Capture the cell that displays the provided text and extract its [X, Y] central coordinate. 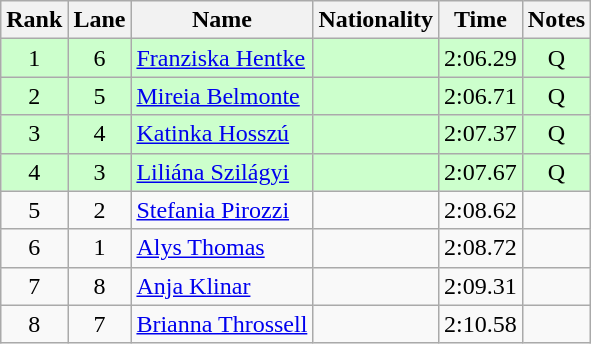
2:08.62 [481, 210]
Katinka Hosszú [222, 134]
2:08.72 [481, 248]
Nationality [376, 20]
Alys Thomas [222, 248]
Notes [556, 20]
Lane [100, 20]
Stefania Pirozzi [222, 210]
Time [481, 20]
2:09.31 [481, 286]
Mireia Belmonte [222, 96]
2:10.58 [481, 324]
2:07.37 [481, 134]
Liliána Szilágyi [222, 172]
Franziska Hentke [222, 58]
2:07.67 [481, 172]
2:06.71 [481, 96]
Rank [34, 20]
Name [222, 20]
Anja Klinar [222, 286]
2:06.29 [481, 58]
Brianna Throssell [222, 324]
